Determine the (X, Y) coordinate at the center of the cell enclosing the given text.  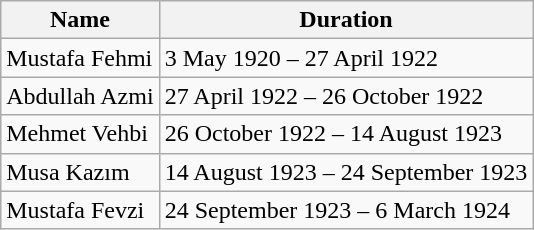
Duration (346, 20)
Musa Kazım (80, 172)
26 October 1922 – 14 August 1923 (346, 134)
24 September 1923 – 6 March 1924 (346, 210)
Mustafa Fehmi (80, 58)
Abdullah Azmi (80, 96)
27 April 1922 – 26 October 1922 (346, 96)
Mehmet Vehbi (80, 134)
Name (80, 20)
3 May 1920 – 27 April 1922 (346, 58)
14 August 1923 – 24 September 1923 (346, 172)
Mustafa Fevzi (80, 210)
